Return (X, Y) of the center of cell containing provided text 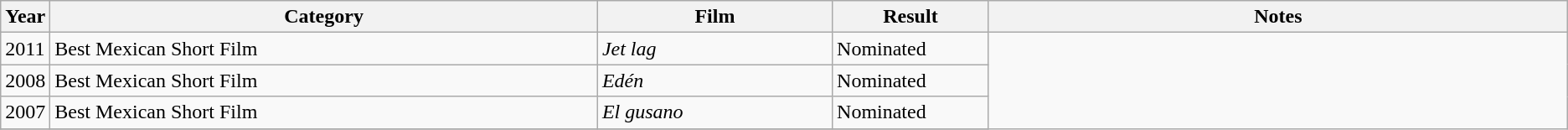
Notes (1278, 17)
Edén (714, 81)
Result (911, 17)
2008 (25, 81)
Category (324, 17)
El gusano (714, 112)
Year (25, 17)
2007 (25, 112)
Film (714, 17)
2011 (25, 49)
Jet lag (714, 49)
